From the cell containing the given text, extract its center point as [X, Y] coordinate. 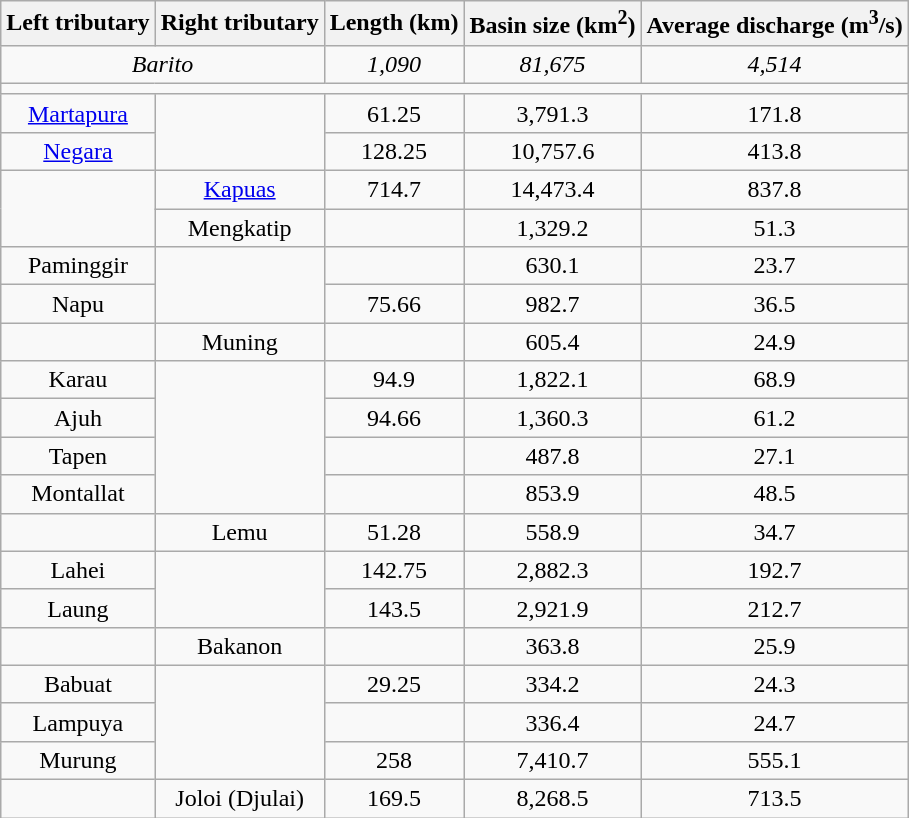
336.4 [552, 722]
142.75 [394, 570]
51.28 [394, 532]
81,675 [552, 64]
51.3 [774, 228]
192.7 [774, 570]
Karau [78, 380]
4,514 [774, 64]
Montallat [78, 494]
1,822.1 [552, 380]
714.7 [394, 190]
171.8 [774, 113]
94.9 [394, 380]
212.7 [774, 608]
Joloi (Djulai) [240, 799]
29.25 [394, 684]
34.7 [774, 532]
128.25 [394, 151]
837.8 [774, 190]
94.66 [394, 418]
487.8 [552, 456]
2,882.3 [552, 570]
14,473.4 [552, 190]
3,791.3 [552, 113]
258 [394, 760]
2,921.9 [552, 608]
Laung [78, 608]
24.3 [774, 684]
Babuat [78, 684]
Muning [240, 342]
853.9 [552, 494]
Average discharge (m3/s) [774, 24]
68.9 [774, 380]
630.1 [552, 266]
Lahei [78, 570]
169.5 [394, 799]
Ajuh [78, 418]
558.9 [552, 532]
334.2 [552, 684]
8,268.5 [552, 799]
555.1 [774, 760]
143.5 [394, 608]
Length (km) [394, 24]
605.4 [552, 342]
7,410.7 [552, 760]
Lampuya [78, 722]
Mengkatip [240, 228]
Negara [78, 151]
23.7 [774, 266]
1,329.2 [552, 228]
Paminggir [78, 266]
36.5 [774, 304]
Murung [78, 760]
Left tributary [78, 24]
Tapen [78, 456]
713.5 [774, 799]
Napu [78, 304]
61.25 [394, 113]
Right tributary [240, 24]
61.2 [774, 418]
1,090 [394, 64]
Basin size (km2) [552, 24]
48.5 [774, 494]
982.7 [552, 304]
Martapura [78, 113]
27.1 [774, 456]
Bakanon [240, 646]
24.7 [774, 722]
363.8 [552, 646]
10,757.6 [552, 151]
413.8 [774, 151]
25.9 [774, 646]
Barito [162, 64]
Kapuas [240, 190]
Lemu [240, 532]
24.9 [774, 342]
75.66 [394, 304]
1,360.3 [552, 418]
